Identify which cell holds the provided text, then report its (x, y) central coordinate. 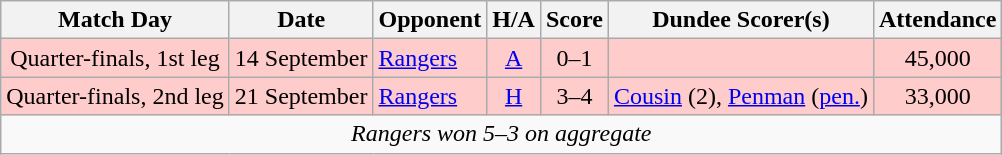
14 September (301, 58)
3–4 (574, 96)
0–1 (574, 58)
Rangers won 5–3 on aggregate (502, 134)
Quarter-finals, 1st leg (116, 58)
Attendance (937, 20)
21 September (301, 96)
A (514, 58)
H/A (514, 20)
Score (574, 20)
Match Day (116, 20)
Date (301, 20)
Cousin (2), Penman (pen.) (740, 96)
45,000 (937, 58)
Dundee Scorer(s) (740, 20)
H (514, 96)
Quarter-finals, 2nd leg (116, 96)
33,000 (937, 96)
Opponent (430, 20)
